Return the (X, Y) coordinate for the center point of the cell that contains the specified text.  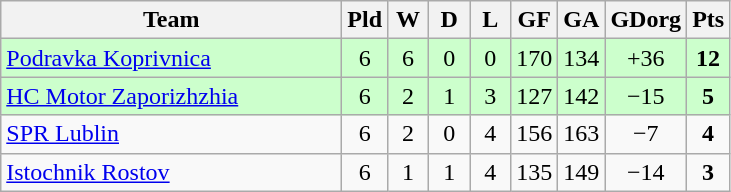
SPR Lublin (172, 134)
12 (708, 58)
Podravka Koprivnica (172, 58)
156 (534, 134)
W (408, 20)
Istochnik Rostov (172, 172)
170 (534, 58)
135 (534, 172)
L (490, 20)
GDorg (646, 20)
127 (534, 96)
−15 (646, 96)
149 (582, 172)
+36 (646, 58)
163 (582, 134)
−7 (646, 134)
GA (582, 20)
5 (708, 96)
Pts (708, 20)
142 (582, 96)
D (450, 20)
HC Motor Zaporizhzhia (172, 96)
GF (534, 20)
Pld (365, 20)
Team (172, 20)
−14 (646, 172)
134 (582, 58)
